Search for the cell housing the specified text and yield its [x, y] center coordinate. 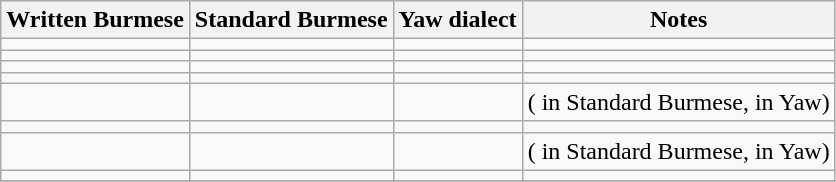
Yaw dialect [458, 20]
Written Burmese [96, 20]
Notes [678, 20]
Standard Burmese [291, 20]
